Identify which cell holds the provided text, then report its (x, y) central coordinate. 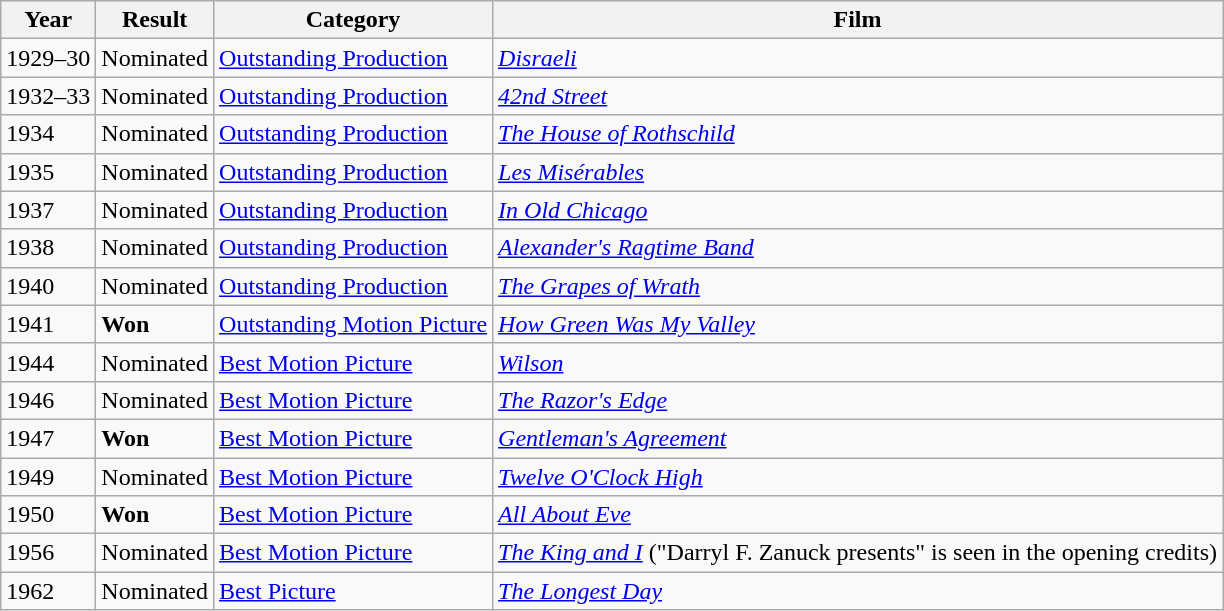
Les Misérables (858, 172)
Year (48, 20)
In Old Chicago (858, 210)
All About Eve (858, 515)
Result (155, 20)
1934 (48, 134)
The Grapes of Wrath (858, 286)
How Green Was My Valley (858, 324)
1929–30 (48, 58)
Outstanding Motion Picture (354, 324)
1962 (48, 591)
1937 (48, 210)
1946 (48, 400)
1940 (48, 286)
The King and I ("Darryl F. Zanuck presents" is seen in the opening credits) (858, 553)
1949 (48, 477)
1947 (48, 438)
The Longest Day (858, 591)
Twelve O'Clock High (858, 477)
Category (354, 20)
Best Picture (354, 591)
1932–33 (48, 96)
The House of Rothschild (858, 134)
The Razor's Edge (858, 400)
1941 (48, 324)
1935 (48, 172)
Alexander's Ragtime Band (858, 248)
Disraeli (858, 58)
1950 (48, 515)
1956 (48, 553)
1944 (48, 362)
Wilson (858, 362)
Film (858, 20)
Gentleman's Agreement (858, 438)
42nd Street (858, 96)
1938 (48, 248)
